For the text-containing cell, return its midpoint in [X, Y] coordinate format. 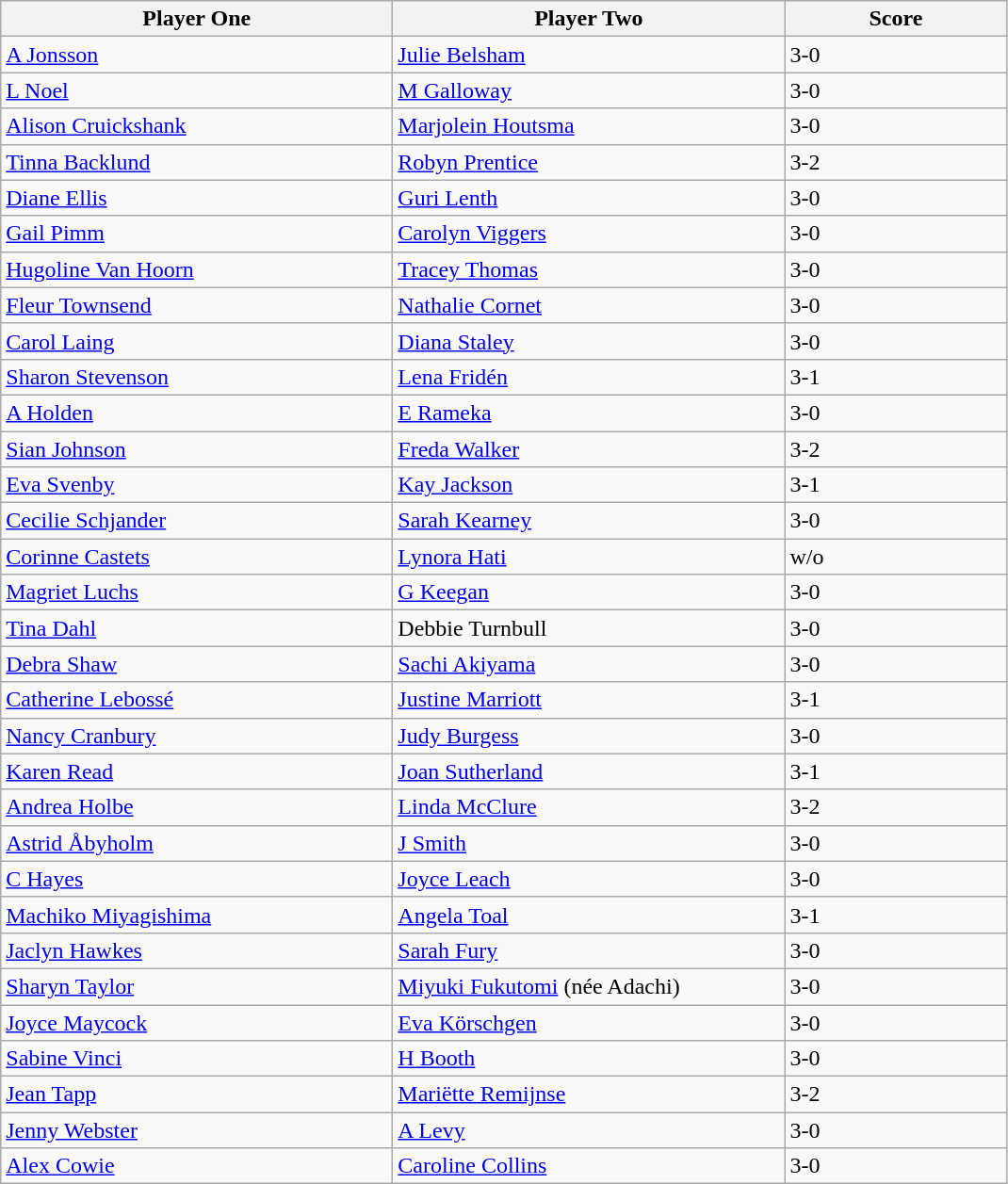
Karen Read [197, 771]
Eva Körschgen [589, 1022]
Cecilie Schjander [197, 521]
Sian Johnson [197, 449]
Sarah Kearney [589, 521]
Debbie Turnbull [589, 628]
Sachi Akiyama [589, 664]
E Rameka [589, 413]
L Noel [197, 90]
Jenny Webster [197, 1130]
Player One [197, 19]
Kay Jackson [589, 485]
Eva Svenby [197, 485]
H Booth [589, 1059]
Score [896, 19]
Justine Marriott [589, 700]
Guri Lenth [589, 198]
Miyuki Fukutomi (née Adachi) [589, 986]
Diane Ellis [197, 198]
Lynora Hati [589, 557]
Jean Tapp [197, 1095]
Nathalie Cornet [589, 305]
Player Two [589, 19]
Joyce Leach [589, 879]
Sharon Stevenson [197, 377]
Jaclyn Hawkes [197, 950]
Debra Shaw [197, 664]
A Jonsson [197, 55]
Astrid Åbyholm [197, 843]
A Levy [589, 1130]
Machiko Miyagishima [197, 915]
Caroline Collins [589, 1166]
Gail Pimm [197, 234]
A Holden [197, 413]
Andrea Holbe [197, 807]
Angela Toal [589, 915]
Robyn Prentice [589, 162]
Joan Sutherland [589, 771]
Sabine Vinci [197, 1059]
Sharyn Taylor [197, 986]
G Keegan [589, 592]
Alex Cowie [197, 1166]
Tracey Thomas [589, 269]
Linda McClure [589, 807]
Lena Fridén [589, 377]
Sarah Fury [589, 950]
Catherine Lebossé [197, 700]
M Galloway [589, 90]
Nancy Cranbury [197, 736]
Judy Burgess [589, 736]
w/o [896, 557]
J Smith [589, 843]
Carolyn Viggers [589, 234]
C Hayes [197, 879]
Alison Cruickshank [197, 126]
Corinne Castets [197, 557]
Fleur Townsend [197, 305]
Julie Belsham [589, 55]
Marjolein Houtsma [589, 126]
Magriet Luchs [197, 592]
Hugoline Van Hoorn [197, 269]
Joyce Maycock [197, 1022]
Carol Laing [197, 341]
Tina Dahl [197, 628]
Freda Walker [589, 449]
Diana Staley [589, 341]
Tinna Backlund [197, 162]
Mariëtte Remijnse [589, 1095]
